Detect which cell encompasses the target text, then output its [X, Y] center coordinate. 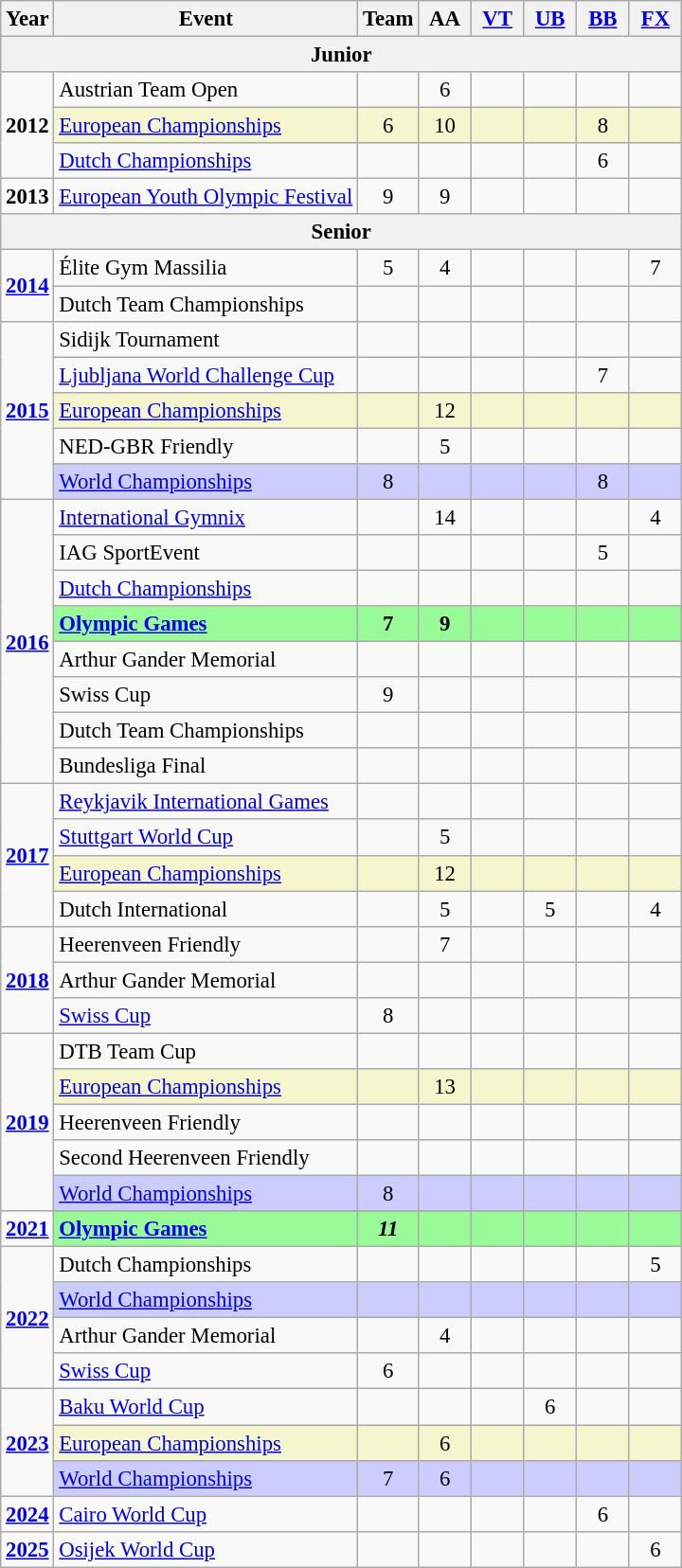
2017 [27, 855]
European Youth Olympic Festival [206, 197]
Ljubljana World Challenge Cup [206, 375]
Reykjavik International Games [206, 802]
Élite Gym Massilia [206, 268]
Dutch International [206, 909]
Austrian Team Open [206, 90]
2021 [27, 1229]
11 [388, 1229]
Cairo World Cup [206, 1514]
NED-GBR Friendly [206, 446]
Baku World Cup [206, 1407]
Junior [341, 55]
2014 [27, 286]
Event [206, 19]
2015 [27, 410]
2012 [27, 125]
2018 [27, 979]
Second Heerenveen Friendly [206, 1158]
BB [603, 19]
2019 [27, 1122]
2023 [27, 1443]
Sidijk Tournament [206, 339]
Team [388, 19]
VT [497, 19]
2025 [27, 1549]
2022 [27, 1318]
Osijek World Cup [206, 1549]
AA [445, 19]
Stuttgart World Cup [206, 838]
Senior [341, 232]
International Gymnix [206, 517]
2016 [27, 642]
2013 [27, 197]
DTB Team Cup [206, 1051]
Bundesliga Final [206, 766]
13 [445, 1087]
IAG SportEvent [206, 553]
UB [550, 19]
Year [27, 19]
14 [445, 517]
10 [445, 126]
FX [655, 19]
2024 [27, 1514]
